Locate the cell with the specified text and output its [X, Y] center coordinate. 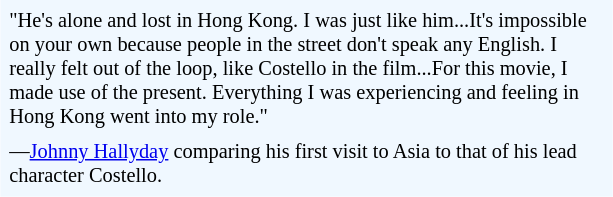
—Johnny Hallyday comparing his first visit to Asia to that of his lead character Costello. [306, 164]
